Locate the cell with the specified text and output its (x, y) center coordinate. 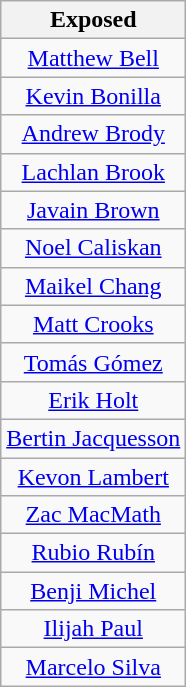
Zac MacMath (94, 515)
Rubio Rubín (94, 553)
Javain Brown (94, 210)
Maikel Chang (94, 286)
Matthew Bell (94, 58)
Tomás Gómez (94, 362)
Lachlan Brook (94, 172)
Ilijah Paul (94, 629)
Kevin Bonilla (94, 96)
Noel Caliskan (94, 248)
Benji Michel (94, 591)
Marcelo Silva (94, 667)
Erik Holt (94, 400)
Matt Crooks (94, 324)
Bertin Jacquesson (94, 438)
Exposed (94, 20)
Kevon Lambert (94, 477)
Andrew Brody (94, 134)
